Identify which cell holds the provided text, then report its (X, Y) central coordinate. 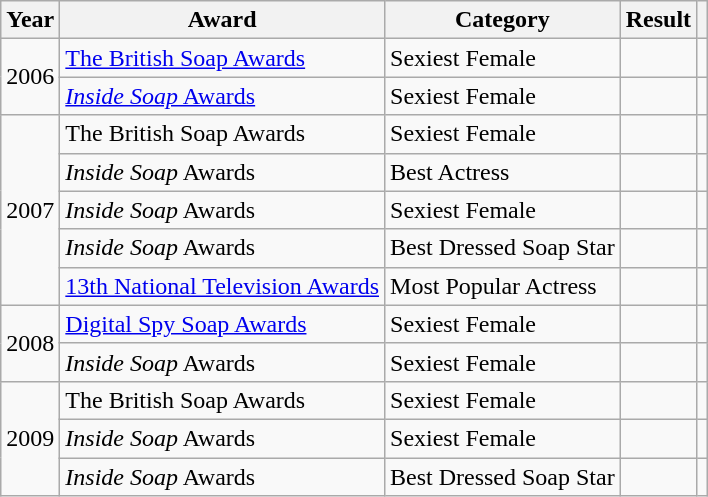
Year (30, 20)
2009 (30, 438)
Award (222, 20)
Category (503, 20)
2007 (30, 210)
Result (658, 20)
Best Actress (503, 172)
2006 (30, 77)
Most Popular Actress (503, 286)
13th National Television Awards (222, 286)
2008 (30, 343)
Digital Spy Soap Awards (222, 324)
